From the cell containing the given text, extract its center point as [x, y] coordinate. 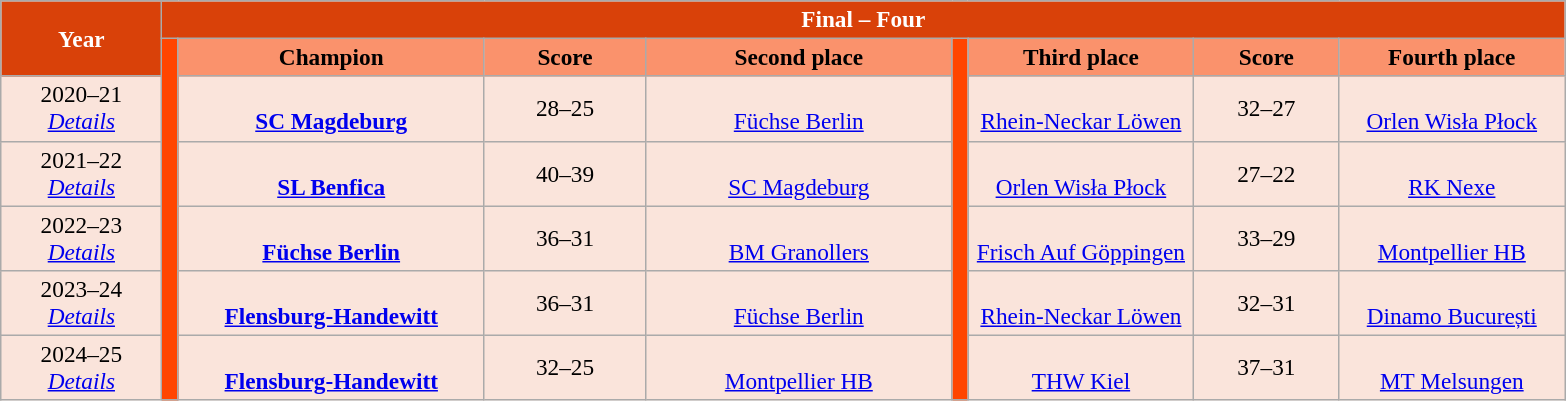
33–29 [1266, 238]
RK Nexe [1452, 174]
Second place [799, 57]
Third place [1081, 57]
27–22 [1266, 174]
32–25 [564, 368]
32–27 [1266, 108]
Frisch Auf Göppingen [1081, 238]
Champion [331, 57]
2024–25Details [82, 368]
Dinamo București [1452, 302]
BM Granollers [799, 238]
40–39 [564, 174]
Final – Four [864, 19]
THW Kiel [1081, 368]
2021–22 Details [82, 174]
2023–24Details [82, 302]
37–31 [1266, 368]
MT Melsungen [1452, 368]
Fourth place [1452, 57]
Year [82, 38]
SL Benfica [331, 174]
2022–23Details [82, 238]
2020–21 Details [82, 108]
28–25 [564, 108]
32–31 [1266, 302]
